Extract the [x, y] coordinate from the center of the cell holding the provided text.  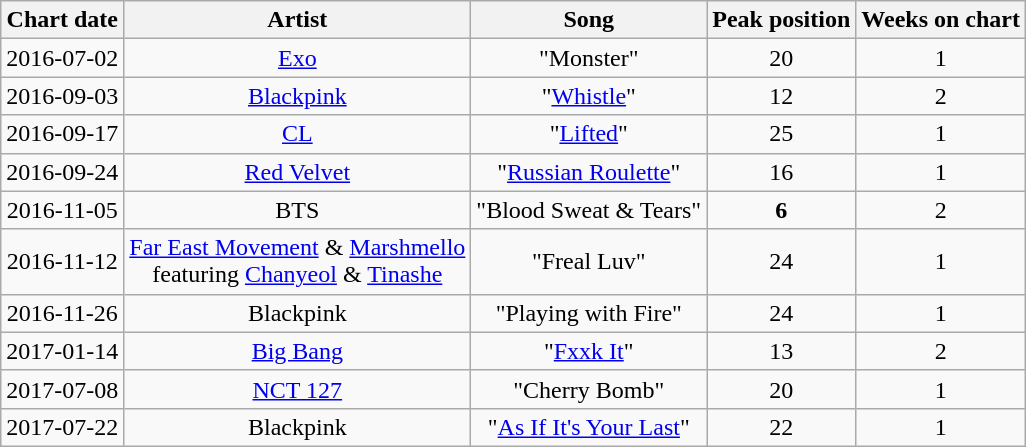
25 [782, 134]
Song [589, 20]
CL [298, 134]
"Playing with Fire" [589, 313]
2016-11-12 [62, 262]
12 [782, 96]
2016-07-02 [62, 58]
2016-11-05 [62, 210]
2016-09-17 [62, 134]
16 [782, 172]
"As If It's Your Last" [589, 427]
BTS [298, 210]
2017-01-14 [62, 351]
"Lifted" [589, 134]
"Russian Roulette" [589, 172]
13 [782, 351]
Far East Movement & Marshmellofeaturing Chanyeol & Tinashe [298, 262]
NCT 127 [298, 389]
"Freal Luv" [589, 262]
Artist [298, 20]
Exo [298, 58]
Chart date [62, 20]
2016-09-03 [62, 96]
"Cherry Bomb" [589, 389]
"Monster" [589, 58]
"Fxxk It" [589, 351]
"Whistle" [589, 96]
"Blood Sweat & Tears" [589, 210]
Big Bang [298, 351]
Weeks on chart [941, 20]
22 [782, 427]
6 [782, 210]
2017-07-22 [62, 427]
2016-11-26 [62, 313]
2016-09-24 [62, 172]
2017-07-08 [62, 389]
Peak position [782, 20]
Red Velvet [298, 172]
